Determine the (X, Y) coordinate at the center of the cell enclosing the given text.  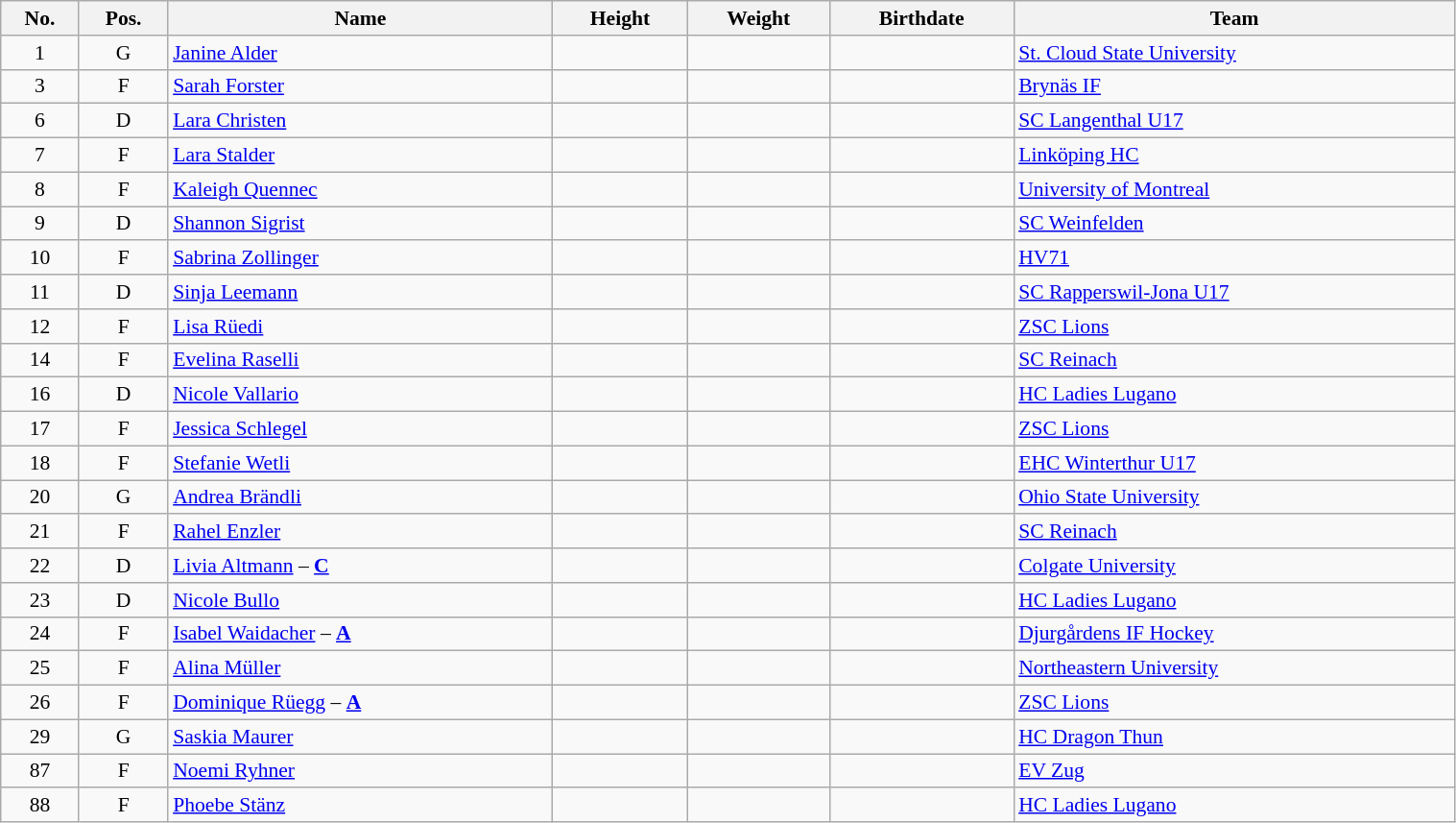
Birthdate (921, 18)
9 (40, 224)
Shannon Sigrist (360, 224)
25 (40, 668)
Sarah Forster (360, 86)
Djurgårdens IF Hockey (1234, 634)
Janine Alder (360, 53)
88 (40, 806)
Stefanie Wetli (360, 463)
18 (40, 463)
University of Montreal (1234, 189)
Rahel Enzler (360, 532)
Nicole Bullo (360, 600)
Sinja Leemann (360, 292)
Alina Müller (360, 668)
Colgate University (1234, 566)
11 (40, 292)
Andrea Brändli (360, 497)
Nicole Vallario (360, 395)
SC Weinfelden (1234, 224)
8 (40, 189)
Weight (758, 18)
Noemi Ryhner (360, 771)
7 (40, 156)
Jessica Schlegel (360, 429)
Lara Stalder (360, 156)
Kaleigh Quennec (360, 189)
EHC Winterthur U17 (1234, 463)
Name (360, 18)
6 (40, 121)
Brynäs IF (1234, 86)
Sabrina Zollinger (360, 258)
20 (40, 497)
10 (40, 258)
Pos. (123, 18)
SC Rapperswil-Jona U17 (1234, 292)
14 (40, 360)
17 (40, 429)
Phoebe Stänz (360, 806)
Dominique Rüegg – A (360, 703)
Lara Christen (360, 121)
St. Cloud State University (1234, 53)
Lisa Rüedi (360, 327)
HC Dragon Thun (1234, 737)
Isabel Waidacher – A (360, 634)
Saskia Maurer (360, 737)
29 (40, 737)
1 (40, 53)
Team (1234, 18)
SC Langenthal U17 (1234, 121)
Northeastern University (1234, 668)
Linköping HC (1234, 156)
Livia Altmann – C (360, 566)
Evelina Raselli (360, 360)
Height (620, 18)
26 (40, 703)
HV71 (1234, 258)
Ohio State University (1234, 497)
No. (40, 18)
21 (40, 532)
22 (40, 566)
12 (40, 327)
24 (40, 634)
3 (40, 86)
16 (40, 395)
23 (40, 600)
EV Zug (1234, 771)
87 (40, 771)
